Scan for the cell matching the given text and deliver its (x, y) coordinate at center. 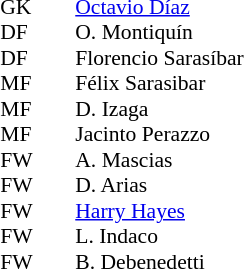
O. Montiquín (159, 33)
Félix Sarasibar (159, 83)
D. Arias (159, 185)
Florencio Sarasíbar (159, 58)
A. Mascias (159, 160)
L. Indaco (159, 237)
Jacinto Perazzo (159, 135)
Harry Hayes (159, 211)
D. Izaga (159, 109)
